Extract the [x, y] coordinate from the center of the cell holding the provided text.  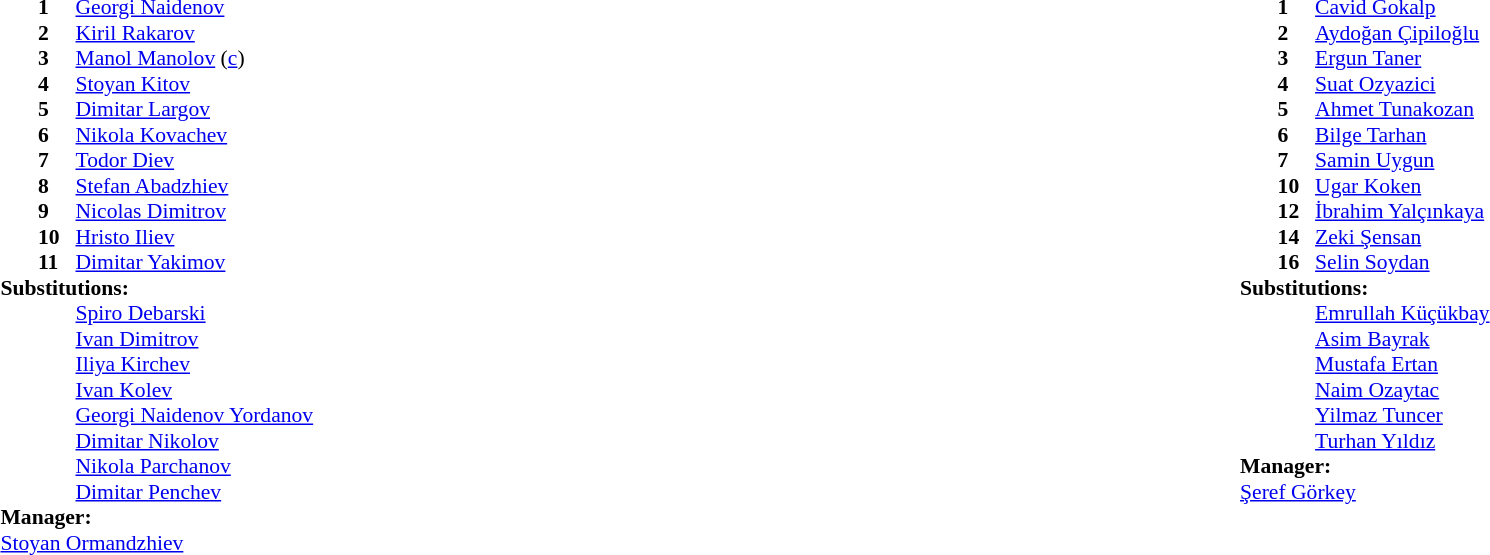
16 [1297, 263]
Turhan Yıldız [1402, 441]
Naim Ozaytac [1402, 390]
Şeref Görkey [1364, 492]
Zeki Şensan [1402, 237]
Todor Diev [195, 161]
14 [1297, 237]
Bilge Tarhan [1402, 135]
Ugar Koken [1402, 186]
Nikola Parchanov [195, 467]
Hristo Iliev [195, 237]
Georgi Naidenov Yordanov [195, 415]
12 [1297, 211]
Suat Ozyazici [1402, 84]
Dimitar Nikolov [195, 441]
Spiro Debarski [195, 313]
Selin Soydan [1402, 263]
Stoyan Kitov [195, 84]
Manol Manolov (c) [195, 59]
9 [57, 211]
Nikola Kovachev [195, 135]
Ahmet Tunakozan [1402, 109]
Dimitar Yakimov [195, 263]
Stefan Abadzhiev [195, 186]
Dimitar Penchev [195, 492]
11 [57, 263]
Ivan Kolev [195, 390]
Yilmaz Tuncer [1402, 415]
Kiril Rakarov [195, 33]
Iliya Kirchev [195, 365]
Asim Bayrak [1402, 339]
Aydoğan Çipiloğlu [1402, 33]
Nicolas Dimitrov [195, 211]
Emrullah Küçükbay [1402, 313]
Mustafa Ertan [1402, 365]
8 [57, 186]
İbrahim Yalçınkaya [1402, 211]
Ergun Taner [1402, 59]
Ivan Dimitrov [195, 339]
Dimitar Largov [195, 109]
Samin Uygun [1402, 161]
